Search for the cell housing the specified text and yield its [X, Y] center coordinate. 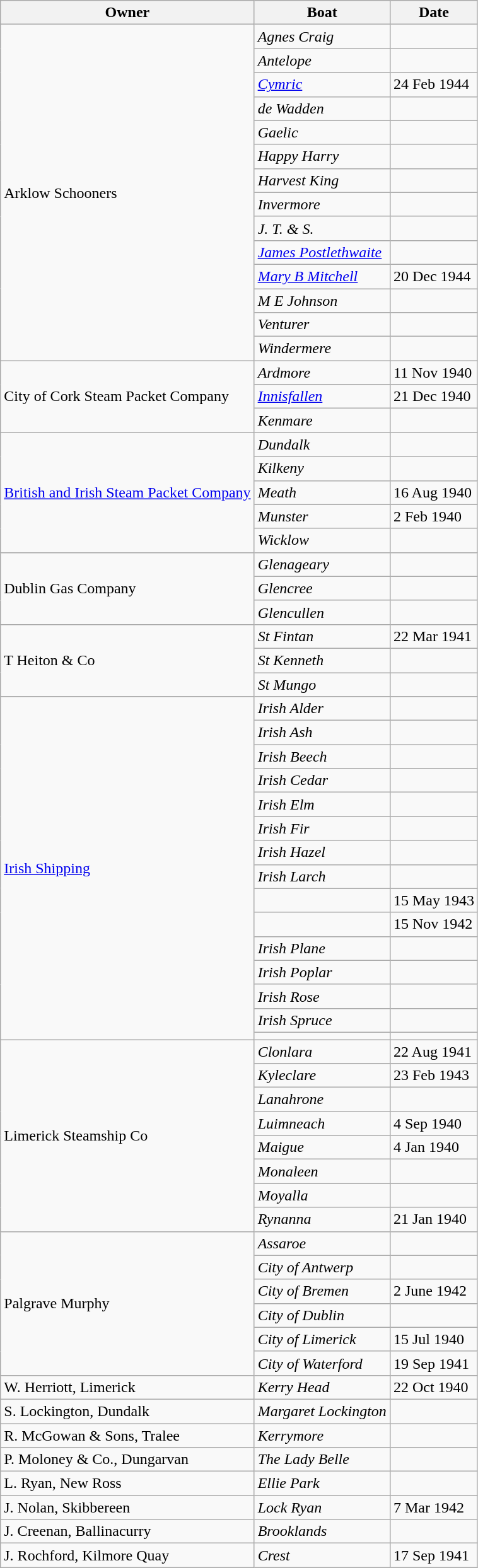
Cymric [322, 84]
11 Nov 1940 [434, 373]
de Wadden [322, 108]
Irish Hazel [322, 852]
Assaroe [322, 1243]
Irish Cedar [322, 781]
15 Jul 1940 [434, 1339]
22 Aug 1941 [434, 1051]
Gaelic [322, 132]
St Fintan [322, 636]
4 Jan 1940 [434, 1147]
City of Bremen [322, 1291]
T Heiton & Co [127, 660]
Irish Fir [322, 828]
Clonlara [322, 1051]
City of Cork Steam Packet Company [127, 397]
Palgrave Murphy [127, 1303]
Ardmore [322, 373]
Glenageary [322, 564]
21 Jan 1940 [434, 1219]
7 Mar 1942 [434, 1507]
Invermore [322, 204]
R. McGowan & Sons, Tralee [127, 1436]
P. Moloney & Co., Dungarvan [127, 1460]
The Lady Belle [322, 1460]
City of Limerick [322, 1339]
Irish Ash [322, 733]
Irish Alder [322, 709]
23 Feb 1943 [434, 1076]
Glencullen [322, 612]
Glencree [322, 588]
16 Aug 1940 [434, 492]
Antelope [322, 61]
Irish Beech [322, 757]
Ellie Park [322, 1484]
Moyalla [322, 1195]
Windermere [322, 349]
Irish Shipping [127, 868]
City of Dublin [322, 1315]
22 Oct 1940 [434, 1387]
J. T. & S. [322, 228]
Brooklands [322, 1531]
Kyleclare [322, 1076]
Munster [322, 516]
Dublin Gas Company [127, 588]
Irish Rose [322, 996]
Kerrymore [322, 1436]
Boat [322, 13]
Date [434, 13]
J. Nolan, Skibbereen [127, 1507]
Irish Spruce [322, 1020]
L. Ryan, New Ross [127, 1484]
Kenmare [322, 421]
Irish Poplar [322, 972]
St Kenneth [322, 660]
Irish Elm [322, 804]
Lock Ryan [322, 1507]
S. Lockington, Dundalk [127, 1411]
City of Waterford [322, 1363]
20 Dec 1944 [434, 276]
Harvest King [322, 180]
Meath [322, 492]
Wicklow [322, 540]
2 Feb 1940 [434, 516]
Lanahrone [322, 1100]
W. Herriott, Limerick [127, 1387]
15 Nov 1942 [434, 924]
Innisfallen [322, 397]
Kilkeny [322, 468]
Owner [127, 13]
Kerry Head [322, 1387]
2 June 1942 [434, 1291]
Margaret Lockington [322, 1411]
Arklow Schooners [127, 193]
Maigue [322, 1147]
Venturer [322, 325]
17 Sep 1941 [434, 1555]
22 Mar 1941 [434, 636]
Irish Larch [322, 876]
St Mungo [322, 684]
21 Dec 1940 [434, 397]
J. Creenan, Ballinacurry [127, 1531]
Limerick Steamship Co [127, 1135]
Irish Plane [322, 948]
24 Feb 1944 [434, 84]
British and Irish Steam Packet Company [127, 492]
Dundalk [322, 444]
Agnes Craig [322, 37]
Crest [322, 1555]
Happy Harry [322, 156]
James Postlethwaite [322, 252]
Rynanna [322, 1219]
19 Sep 1941 [434, 1363]
M E Johnson [322, 301]
Mary B Mitchell [322, 276]
J. Rochford, Kilmore Quay [127, 1555]
15 May 1943 [434, 900]
City of Antwerp [322, 1267]
Luimneach [322, 1124]
4 Sep 1940 [434, 1124]
Monaleen [322, 1171]
